From the cell containing the given text, extract its center point as (X, Y) coordinate. 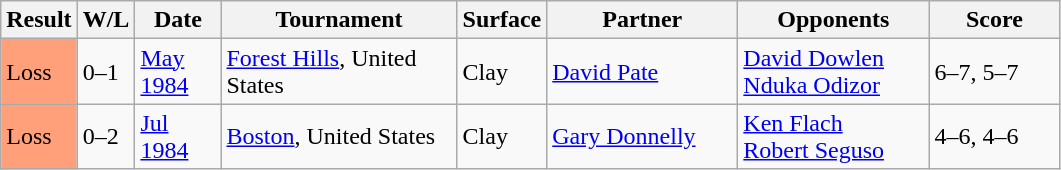
Partner (642, 20)
Opponents (834, 20)
Ken Flach Robert Seguso (834, 136)
David Dowlen Nduka Odizor (834, 72)
Jul 1984 (178, 136)
Date (178, 20)
Tournament (339, 20)
Result (39, 20)
Boston, United States (339, 136)
0–1 (106, 72)
0–2 (106, 136)
6–7, 5–7 (994, 72)
Gary Donnelly (642, 136)
Surface (502, 20)
May 1984 (178, 72)
Score (994, 20)
Forest Hills, United States (339, 72)
W/L (106, 20)
David Pate (642, 72)
4–6, 4–6 (994, 136)
